Search for the cell housing the specified text and yield its [x, y] center coordinate. 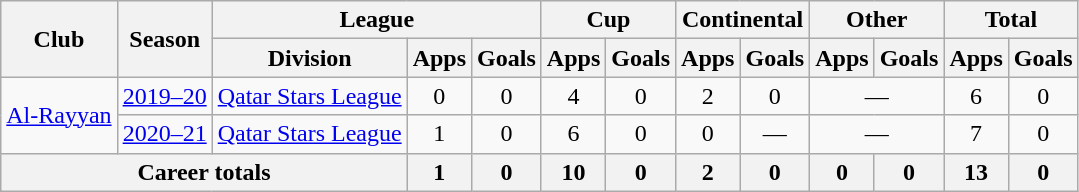
Continental [743, 20]
League [376, 20]
2019–20 [164, 96]
2020–21 [164, 134]
10 [573, 172]
13 [976, 172]
Career totals [204, 172]
7 [976, 134]
Cup [608, 20]
Total [1011, 20]
4 [573, 96]
Other [877, 20]
Al-Rayyan [59, 115]
Division [310, 58]
Club [59, 39]
Season [164, 39]
